Provide the [X, Y] coordinate of the cell's center where the given text is located.  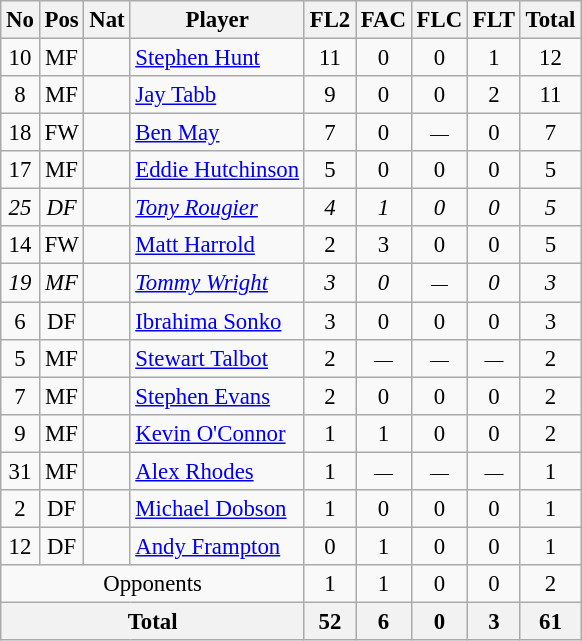
Player [217, 20]
Stephen Evans [217, 396]
FLT [494, 20]
No [20, 20]
Michael Dobson [217, 509]
Pos [62, 20]
Matt Harrold [217, 245]
Ibrahima Sonko [217, 321]
Andy Frampton [217, 546]
19 [20, 283]
Tommy Wright [217, 283]
Stephen Hunt [217, 58]
61 [550, 621]
Opponents [153, 584]
Kevin O'Connor [217, 433]
FLC [439, 20]
FAC [384, 20]
Eddie Hutchinson [217, 170]
Jay Tabb [217, 95]
Stewart Talbot [217, 358]
14 [20, 245]
10 [20, 58]
4 [330, 208]
Alex Rhodes [217, 471]
FL2 [330, 20]
18 [20, 133]
31 [20, 471]
25 [20, 208]
8 [20, 95]
Tony Rougier [217, 208]
52 [330, 621]
Ben May [217, 133]
17 [20, 170]
Nat [107, 20]
